Search for the cell housing the specified text and yield its (X, Y) center coordinate. 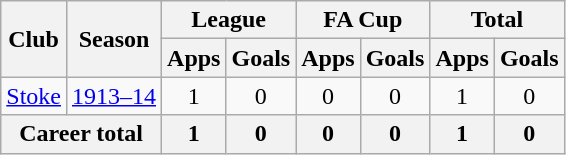
Club (34, 39)
FA Cup (363, 20)
League (229, 20)
Stoke (34, 96)
Season (114, 39)
Career total (82, 134)
1913–14 (114, 96)
Total (497, 20)
